For the text-containing cell, return its midpoint in (X, Y) coordinate format. 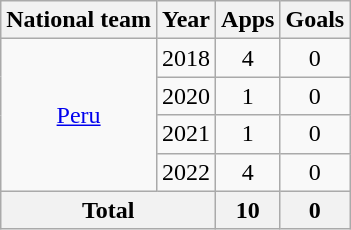
2018 (186, 58)
Apps (248, 20)
National team (79, 20)
10 (248, 210)
Total (108, 210)
2022 (186, 172)
2021 (186, 134)
Goals (315, 20)
Year (186, 20)
2020 (186, 96)
Peru (79, 115)
